Scan for the cell matching the given text and deliver its [x, y] coordinate at center. 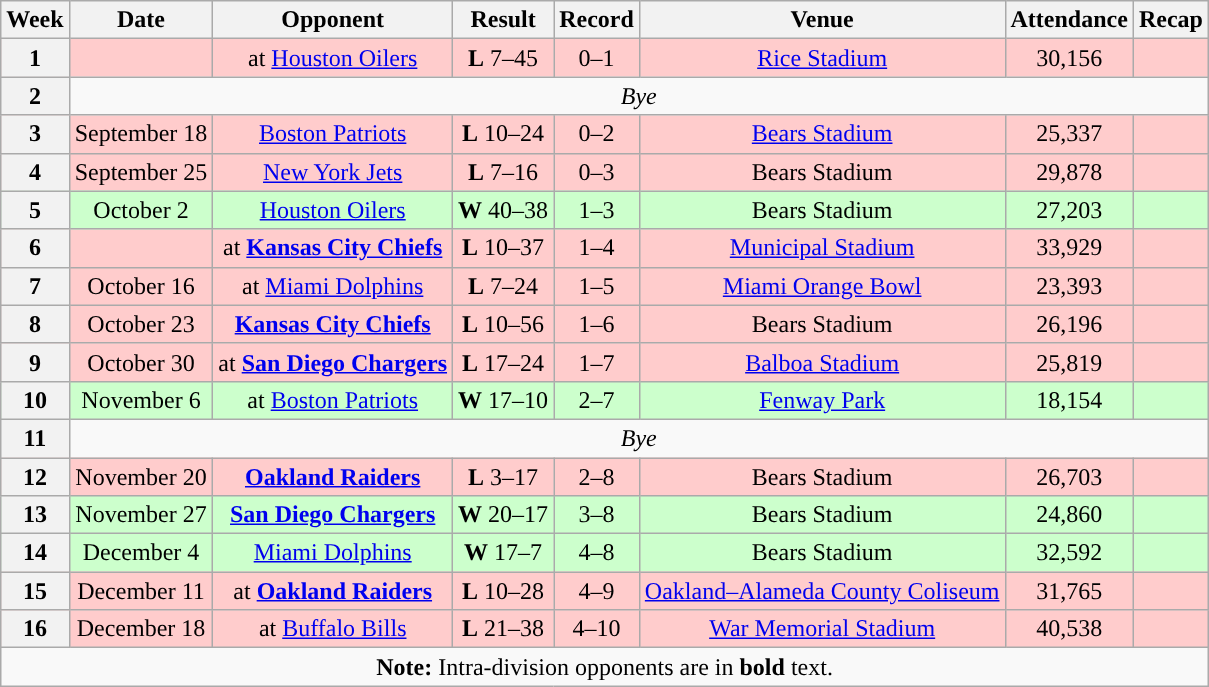
27,203 [1069, 210]
L 10–28 [504, 591]
Week [35, 20]
at Boston Patriots [333, 400]
6 [35, 248]
November 27 [141, 515]
4 [35, 172]
12 [35, 477]
26,703 [1069, 477]
at Oakland Raiders [333, 591]
15 [35, 591]
War Memorial Stadium [822, 629]
October 2 [141, 210]
2 [35, 96]
Result [504, 20]
1–7 [597, 362]
Miami Orange Bowl [822, 286]
at Miami Dolphins [333, 286]
Attendance [1069, 20]
Date [141, 20]
L 10–37 [504, 248]
Oakland–Alameda County Coliseum [822, 591]
Kansas City Chiefs [333, 324]
October 23 [141, 324]
at San Diego Chargers [333, 362]
25,337 [1069, 134]
10 [35, 400]
14 [35, 553]
0–3 [597, 172]
New York Jets [333, 172]
Record [597, 20]
40,538 [1069, 629]
3–8 [597, 515]
1–6 [597, 324]
4–8 [597, 553]
W 17–7 [504, 553]
18,154 [1069, 400]
L 7–16 [504, 172]
Recap [1170, 20]
L 7–24 [504, 286]
L 7–45 [504, 58]
December 11 [141, 591]
4–9 [597, 591]
Houston Oilers [333, 210]
W 40–38 [504, 210]
29,878 [1069, 172]
Oakland Raiders [333, 477]
3 [35, 134]
at Kansas City Chiefs [333, 248]
1–3 [597, 210]
November 6 [141, 400]
December 18 [141, 629]
31,765 [1069, 591]
25,819 [1069, 362]
9 [35, 362]
30,156 [1069, 58]
Balboa Stadium [822, 362]
W 17–10 [504, 400]
Note: Intra-division opponents are in bold text. [605, 667]
5 [35, 210]
1 [35, 58]
16 [35, 629]
Fenway Park [822, 400]
2–8 [597, 477]
September 18 [141, 134]
Opponent [333, 20]
4–10 [597, 629]
1–4 [597, 248]
Boston Patriots [333, 134]
7 [35, 286]
32,592 [1069, 553]
23,393 [1069, 286]
0–1 [597, 58]
24,860 [1069, 515]
Miami Dolphins [333, 553]
at Buffalo Bills [333, 629]
Municipal Stadium [822, 248]
September 25 [141, 172]
0–2 [597, 134]
Venue [822, 20]
2–7 [597, 400]
San Diego Chargers [333, 515]
October 30 [141, 362]
October 16 [141, 286]
33,929 [1069, 248]
26,196 [1069, 324]
L 10–56 [504, 324]
L 3–17 [504, 477]
8 [35, 324]
Rice Stadium [822, 58]
11 [35, 438]
at Houston Oilers [333, 58]
W 20–17 [504, 515]
L 17–24 [504, 362]
November 20 [141, 477]
L 21–38 [504, 629]
13 [35, 515]
December 4 [141, 553]
1–5 [597, 286]
L 10–24 [504, 134]
